Identify which cell holds the provided text, then report its (x, y) central coordinate. 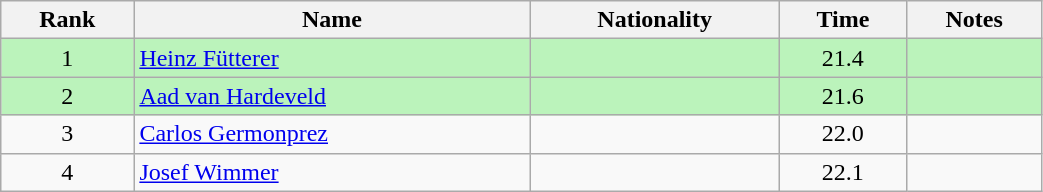
Nationality (654, 20)
Carlos Germonprez (332, 134)
21.4 (842, 58)
Time (842, 20)
Rank (68, 20)
21.6 (842, 96)
Name (332, 20)
Notes (974, 20)
22.0 (842, 134)
1 (68, 58)
4 (68, 172)
Aad van Hardeveld (332, 96)
Heinz Fütterer (332, 58)
Josef Wimmer (332, 172)
3 (68, 134)
2 (68, 96)
22.1 (842, 172)
